Extract the (X, Y) coordinate from the center of the cell holding the provided text.  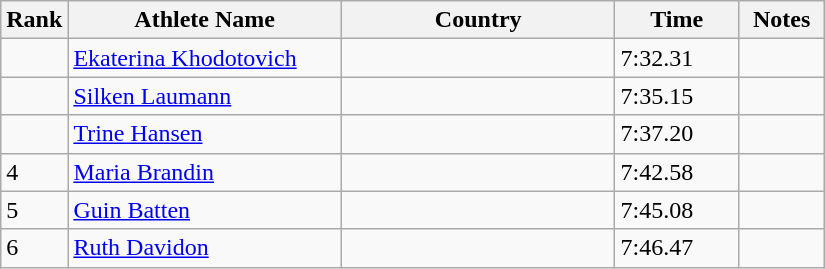
7:37.20 (677, 134)
Rank (34, 20)
7:35.15 (677, 96)
Notes (782, 20)
6 (34, 248)
Guin Batten (205, 210)
7:46.47 (677, 248)
7:42.58 (677, 172)
5 (34, 210)
Maria Brandin (205, 172)
7:32.31 (677, 58)
Country (478, 20)
Ekaterina Khodotovich (205, 58)
Ruth Davidon (205, 248)
Time (677, 20)
4 (34, 172)
7:45.08 (677, 210)
Silken Laumann (205, 96)
Athlete Name (205, 20)
Trine Hansen (205, 134)
